Scan for the cell matching the given text and deliver its [X, Y] coordinate at center. 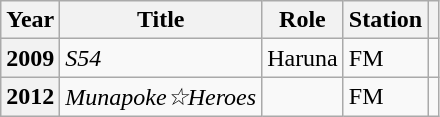
Year [30, 20]
2009 [30, 58]
Station [385, 20]
Role [303, 20]
Munapoke☆Heroes [161, 97]
2012 [30, 97]
Haruna [303, 58]
Title [161, 20]
S54 [161, 58]
